Capture the cell that displays the provided text and extract its (X, Y) central coordinate. 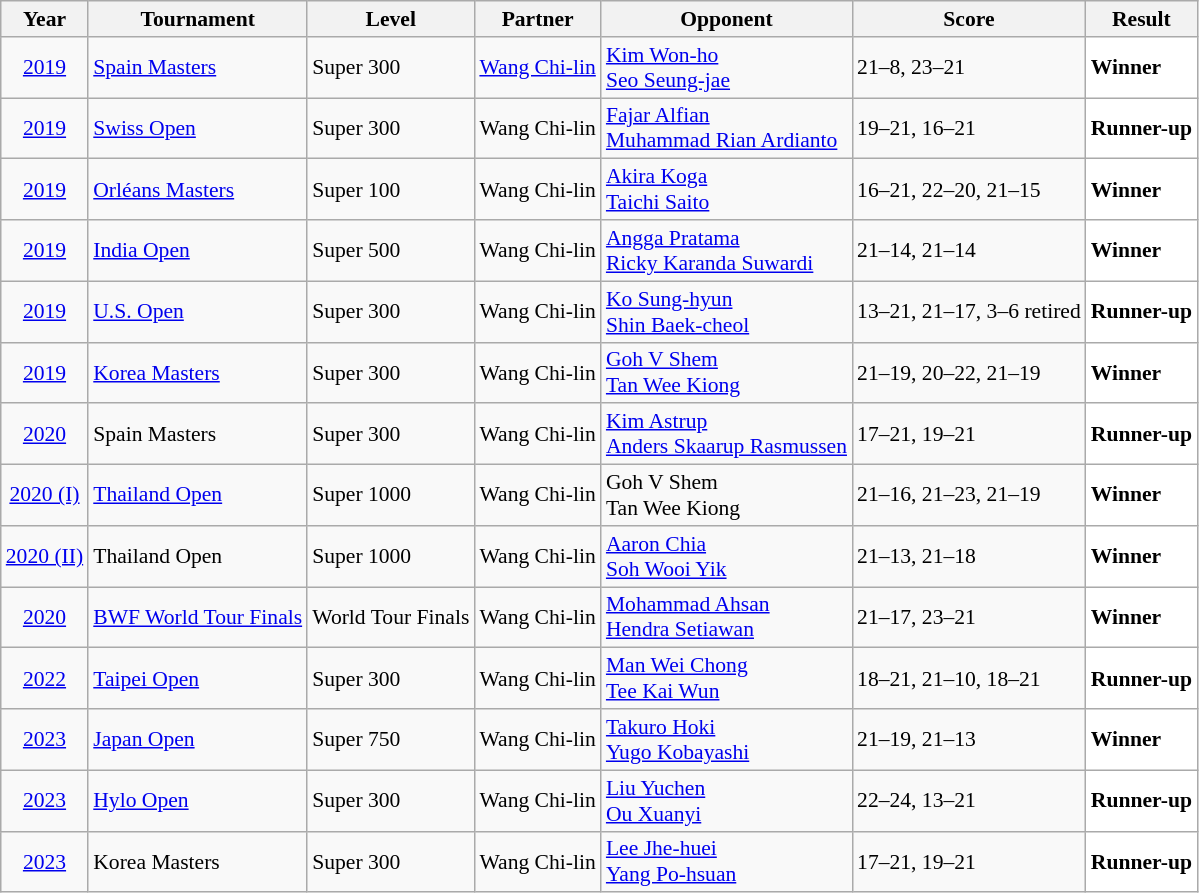
Kim Astrup Anders Skaarup Rasmussen (726, 434)
2020 (I) (44, 496)
U.S. Open (198, 312)
2022 (44, 678)
BWF World Tour Finals (198, 618)
Tournament (198, 19)
21–13, 21–18 (969, 556)
Lee Jhe-huei Yang Po-hsuan (726, 862)
Result (1142, 19)
Takuro Hoki Yugo Kobayashi (726, 740)
Partner (538, 19)
21–17, 23–21 (969, 618)
Orléans Masters (198, 190)
13–21, 21–17, 3–6 retired (969, 312)
21–19, 21–13 (969, 740)
Man Wei Chong Tee Kai Wun (726, 678)
World Tour Finals (390, 618)
Liu Yuchen Ou Xuanyi (726, 800)
21–14, 21–14 (969, 250)
21–16, 21–23, 21–19 (969, 496)
Score (969, 19)
Super 750 (390, 740)
16–21, 22–20, 21–15 (969, 190)
Opponent (726, 19)
2020 (II) (44, 556)
Mohammad Ahsan Hendra Setiawan (726, 618)
Japan Open (198, 740)
Akira Koga Taichi Saito (726, 190)
21–8, 23–21 (969, 68)
Kim Won-ho Seo Seung-jae (726, 68)
Aaron Chia Soh Wooi Yik (726, 556)
Swiss Open (198, 128)
Super 100 (390, 190)
Fajar Alfian Muhammad Rian Ardianto (726, 128)
Taipei Open (198, 678)
22–24, 13–21 (969, 800)
Hylo Open (198, 800)
Angga Pratama Ricky Karanda Suwardi (726, 250)
21–19, 20–22, 21–19 (969, 372)
18–21, 21–10, 18–21 (969, 678)
India Open (198, 250)
Super 500 (390, 250)
19–21, 16–21 (969, 128)
Ko Sung-hyun Shin Baek-cheol (726, 312)
Year (44, 19)
Level (390, 19)
